For the text-containing cell, return its midpoint in (X, Y) coordinate format. 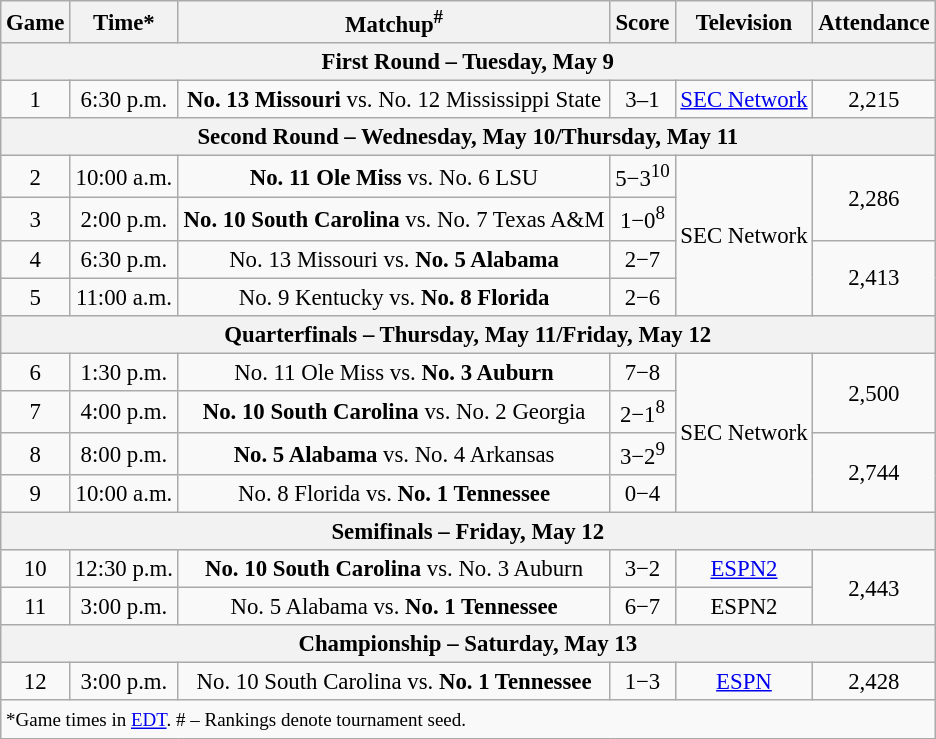
2−18 (642, 412)
2,215 (874, 100)
6 (36, 372)
3−2 (642, 569)
11:00 a.m. (124, 297)
Attendance (874, 22)
2,286 (874, 198)
3−29 (642, 454)
7 (36, 412)
1:30 p.m. (124, 372)
7−8 (642, 372)
No. 11 Ole Miss vs. No. 6 LSU (394, 177)
6−7 (642, 607)
1−3 (642, 682)
No. 10 South Carolina vs. No. 3 Auburn (394, 569)
Second Round – Wednesday, May 10/Thursday, May 11 (468, 137)
3 (36, 219)
No. 10 South Carolina vs. No. 7 Texas A&M (394, 219)
4:00 p.m. (124, 412)
3–1 (642, 100)
4 (36, 259)
2 (36, 177)
12 (36, 682)
*Game times in EDT. # – Rankings denote tournament seed. (468, 720)
Championship – Saturday, May 13 (468, 644)
Game (36, 22)
12:30 p.m. (124, 569)
2−7 (642, 259)
No. 13 Missouri vs. No. 12 Mississippi State (394, 100)
1 (36, 100)
No. 11 Ole Miss vs. No. 3 Auburn (394, 372)
No. 10 South Carolina vs. No. 1 Tennessee (394, 682)
2,500 (874, 393)
Quarterfinals – Thursday, May 11/Friday, May 12 (468, 334)
2,428 (874, 682)
No. 10 South Carolina vs. No. 2 Georgia (394, 412)
Matchup# (394, 22)
Semifinals – Friday, May 12 (468, 532)
First Round – Tuesday, May 9 (468, 62)
11 (36, 607)
No. 8 Florida vs. No. 1 Tennessee (394, 494)
No. 9 Kentucky vs. No. 8 Florida (394, 297)
9 (36, 494)
Score (642, 22)
No. 5 Alabama vs. No. 1 Tennessee (394, 607)
8:00 p.m. (124, 454)
No. 13 Missouri vs. No. 5 Alabama (394, 259)
2−6 (642, 297)
2,744 (874, 473)
ESPN (744, 682)
5−310 (642, 177)
10 (36, 569)
8 (36, 454)
5 (36, 297)
No. 5 Alabama vs. No. 4 Arkansas (394, 454)
Time* (124, 22)
2:00 p.m. (124, 219)
2,443 (874, 588)
1−08 (642, 219)
Television (744, 22)
0−4 (642, 494)
2,413 (874, 278)
